Return [x, y] of the center of cell containing provided text 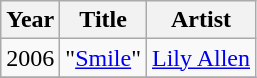
Title [104, 20]
Year [30, 20]
2006 [30, 58]
"Smile" [104, 58]
Artist [200, 20]
Lily Allen [200, 58]
